Return the (x, y) coordinate for the center point of the cell that contains the specified text.  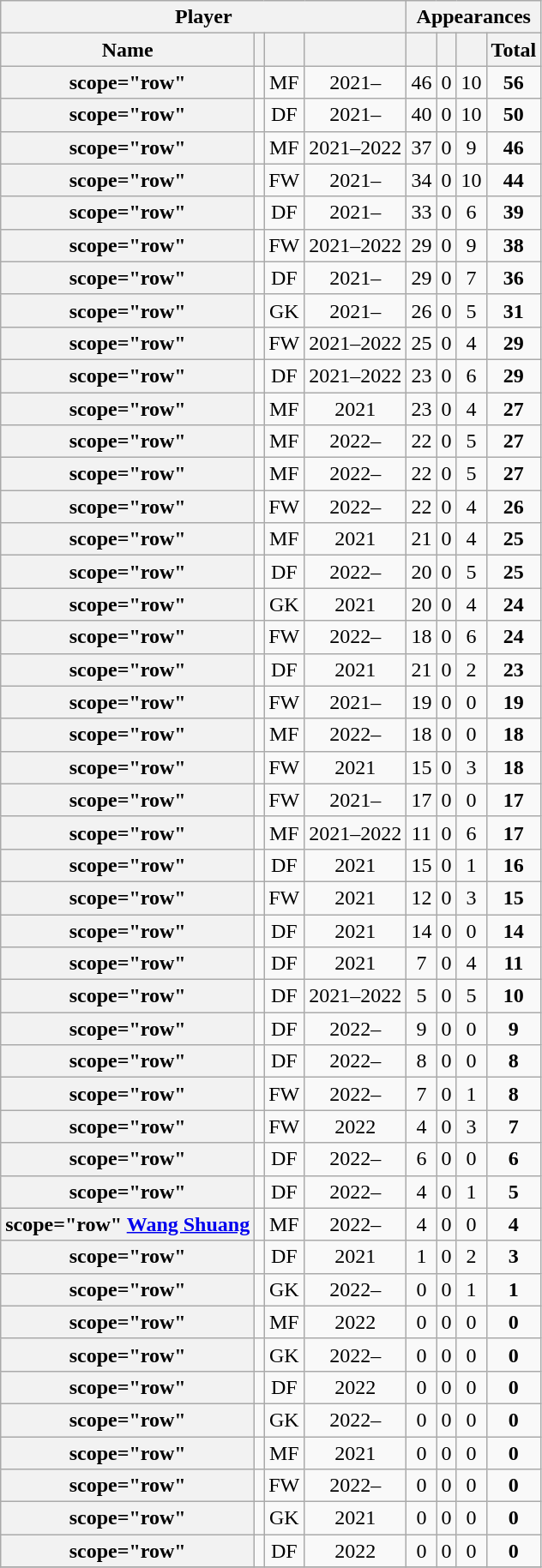
37 (422, 147)
44 (514, 180)
31 (514, 310)
Name (128, 50)
12 (422, 898)
Appearances (473, 17)
56 (514, 82)
36 (514, 278)
40 (422, 115)
34 (422, 180)
38 (514, 245)
16 (514, 865)
Player (204, 17)
50 (514, 115)
33 (422, 213)
scope="row" Wang Shuang (128, 1224)
39 (514, 213)
Total (514, 50)
